Extract the (x, y) coordinate from the center of the cell holding the provided text.  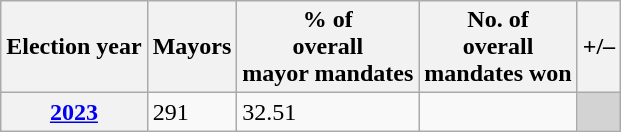
% ofoverallmayor mandates (328, 47)
No. ofoverallmandates won (498, 47)
Election year (74, 47)
Mayors (192, 47)
2023 (74, 112)
291 (192, 112)
+/– (598, 47)
32.51 (328, 112)
